For the text-containing cell, return its midpoint in [x, y] coordinate format. 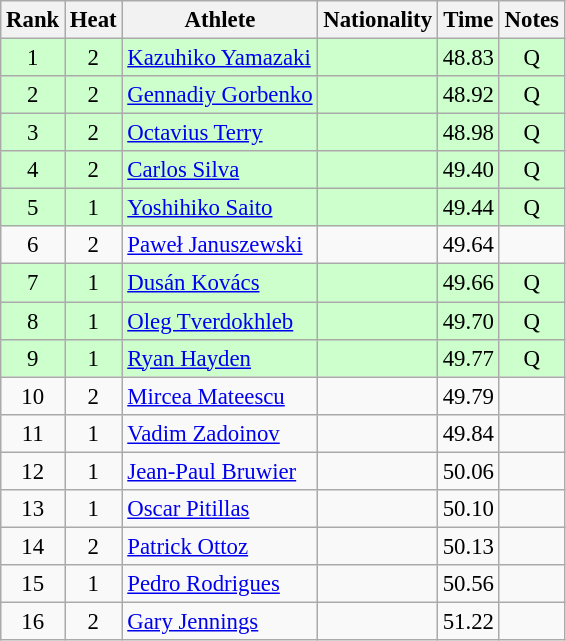
50.56 [468, 584]
11 [33, 433]
Yoshihiko Saito [220, 208]
49.77 [468, 358]
50.13 [468, 546]
49.44 [468, 208]
48.92 [468, 95]
Oleg Tverdokhleb [220, 321]
Heat [94, 20]
51.22 [468, 621]
Paweł Januszewski [220, 245]
Gennadiy Gorbenko [220, 95]
Gary Jennings [220, 621]
48.98 [468, 133]
50.06 [468, 471]
6 [33, 245]
50.10 [468, 509]
Mircea Mateescu [220, 396]
49.66 [468, 283]
Dusán Kovács [220, 283]
8 [33, 321]
49.70 [468, 321]
Ryan Hayden [220, 358]
3 [33, 133]
10 [33, 396]
9 [33, 358]
Time [468, 20]
49.84 [468, 433]
49.64 [468, 245]
4 [33, 170]
Octavius Terry [220, 133]
Oscar Pitillas [220, 509]
12 [33, 471]
7 [33, 283]
Rank [33, 20]
Vadim Zadoinov [220, 433]
Patrick Ottoz [220, 546]
14 [33, 546]
16 [33, 621]
Carlos Silva [220, 170]
Pedro Rodrigues [220, 584]
49.40 [468, 170]
Jean-Paul Bruwier [220, 471]
48.83 [468, 58]
Notes [532, 20]
Athlete [220, 20]
15 [33, 584]
Nationality [378, 20]
49.79 [468, 396]
13 [33, 509]
5 [33, 208]
Kazuhiko Yamazaki [220, 58]
